Pinpoint the cell where the given text exists, returning its [X, Y] midpoint coordinate. 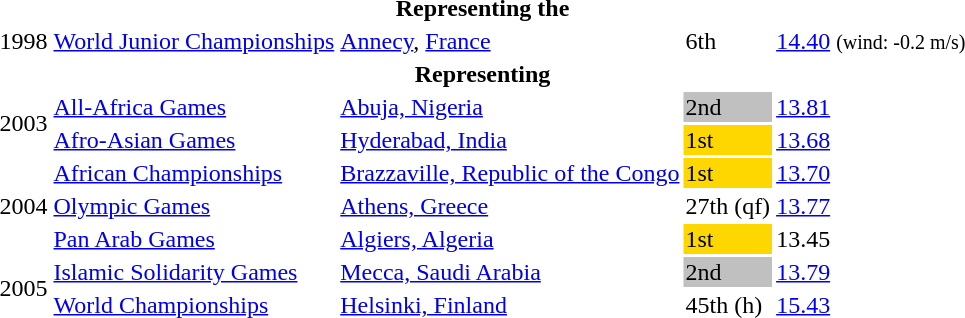
Islamic Solidarity Games [194, 272]
African Championships [194, 173]
All-Africa Games [194, 107]
Olympic Games [194, 206]
Abuja, Nigeria [510, 107]
Hyderabad, India [510, 140]
World Junior Championships [194, 41]
Pan Arab Games [194, 239]
Brazzaville, Republic of the Congo [510, 173]
Algiers, Algeria [510, 239]
Athens, Greece [510, 206]
6th [728, 41]
Afro-Asian Games [194, 140]
Annecy, France [510, 41]
Mecca, Saudi Arabia [510, 272]
27th (qf) [728, 206]
